For the text-containing cell, return its midpoint in (x, y) coordinate format. 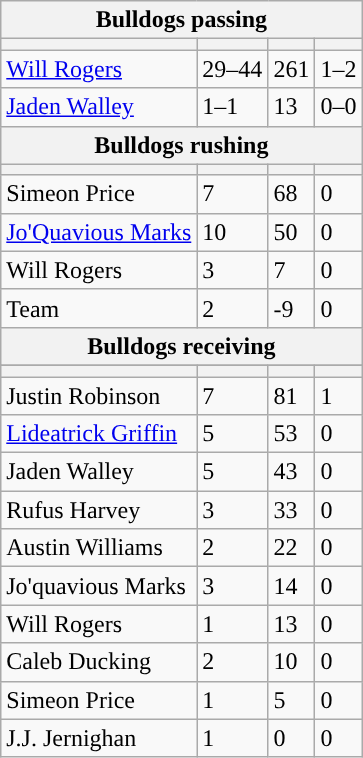
Justin Robinson (99, 395)
33 (292, 510)
0–0 (338, 107)
81 (292, 395)
Caleb Ducking (99, 662)
261 (292, 69)
Lideatrick Griffin (99, 434)
Rufus Harvey (99, 510)
22 (292, 548)
Bulldogs passing (182, 20)
1–1 (232, 107)
-9 (292, 308)
29–44 (232, 69)
Bulldogs rushing (182, 145)
43 (292, 472)
J.J. Jernighan (99, 738)
Austin Williams (99, 548)
Jo'Quavious Marks (99, 232)
Jo'quavious Marks (99, 586)
53 (292, 434)
68 (292, 194)
1–2 (338, 69)
14 (292, 586)
Bulldogs receiving (182, 346)
Team (99, 308)
50 (292, 232)
